From the cell containing the given text, extract its center point as (x, y) coordinate. 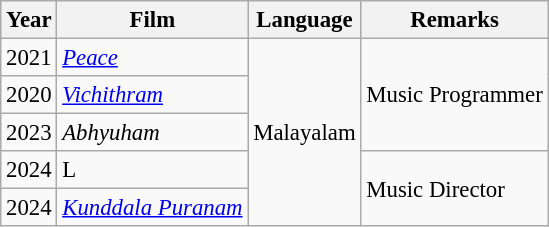
Vichithram (152, 95)
2020 (29, 95)
Year (29, 20)
2021 (29, 58)
Remarks (454, 20)
2023 (29, 133)
Malayalam (304, 133)
Language (304, 20)
Music Director (454, 188)
Kunddala Puranam (152, 208)
L (152, 170)
Music Programmer (454, 96)
Peace (152, 58)
Abhyuham (152, 133)
Film (152, 20)
